From the cell containing the given text, extract its center point as [X, Y] coordinate. 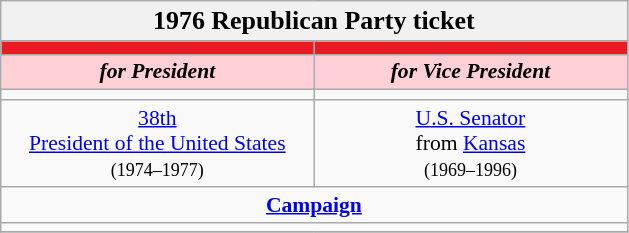
U.S. Senatorfrom Kansas(1969–1996) [470, 144]
Campaign [314, 205]
1976 Republican Party ticket [314, 21]
for Vice President [470, 72]
for President [158, 72]
38thPresident of the United States(1974–1977) [158, 144]
